Detect which cell encompasses the target text, then output its (X, Y) center coordinate. 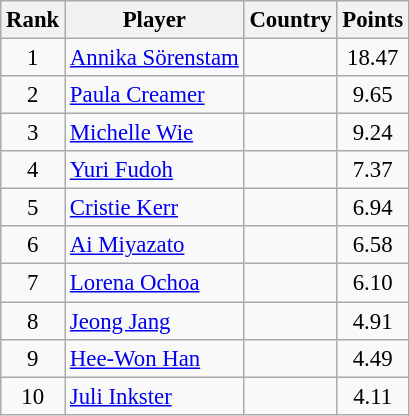
2 (33, 95)
9.24 (372, 133)
Rank (33, 20)
Hee-Won Han (155, 358)
Paula Creamer (155, 95)
Points (372, 20)
4.11 (372, 396)
Country (290, 20)
4.49 (372, 358)
4.91 (372, 321)
Player (155, 20)
Cristie Kerr (155, 208)
1 (33, 58)
Annika Sörenstam (155, 58)
9.65 (372, 95)
Lorena Ochoa (155, 283)
18.47 (372, 58)
7 (33, 283)
Ai Miyazato (155, 245)
6.94 (372, 208)
7.37 (372, 170)
Michelle Wie (155, 133)
Juli Inkster (155, 396)
Jeong Jang (155, 321)
10 (33, 396)
9 (33, 358)
8 (33, 321)
5 (33, 208)
3 (33, 133)
4 (33, 170)
6 (33, 245)
6.58 (372, 245)
6.10 (372, 283)
Yuri Fudoh (155, 170)
